From the cell containing the given text, extract its center point as [x, y] coordinate. 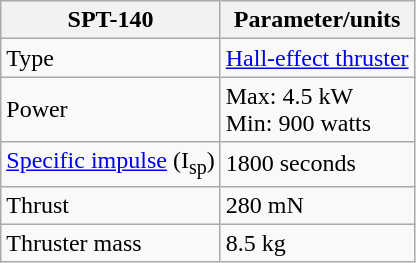
SPT-140 [110, 20]
1800 seconds [317, 164]
Thruster mass [110, 243]
Type [110, 58]
Thrust [110, 205]
Hall-effect thruster [317, 58]
Specific impulse (Isp) [110, 164]
8.5 kg [317, 243]
Max: 4.5 kWMin: 900 watts [317, 110]
Power [110, 110]
Parameter/units [317, 20]
280 mN [317, 205]
